Provide the (x, y) coordinate of the cell's center where the given text is located.  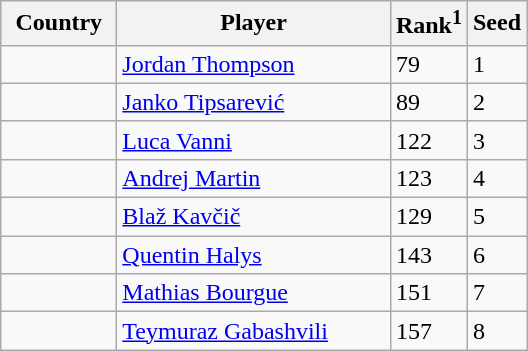
8 (496, 331)
123 (428, 178)
Teymuraz Gabashvili (254, 331)
2 (496, 102)
Luca Vanni (254, 140)
129 (428, 217)
Country (59, 24)
143 (428, 255)
157 (428, 331)
6 (496, 255)
151 (428, 293)
Andrej Martin (254, 178)
89 (428, 102)
79 (428, 64)
Rank1 (428, 24)
4 (496, 178)
122 (428, 140)
Quentin Halys (254, 255)
Janko Tipsarević (254, 102)
3 (496, 140)
1 (496, 64)
Player (254, 24)
Jordan Thompson (254, 64)
Blaž Kavčič (254, 217)
Seed (496, 24)
Mathias Bourgue (254, 293)
7 (496, 293)
5 (496, 217)
